Provide the (X, Y) coordinate of the cell's center where the given text is located.  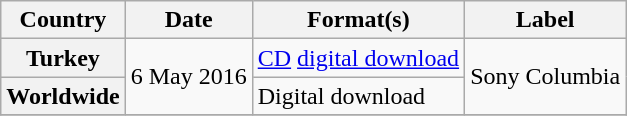
CD digital download (358, 58)
Label (546, 20)
Date (188, 20)
Country (63, 20)
Turkey (63, 58)
6 May 2016 (188, 77)
Worldwide (63, 96)
Format(s) (358, 20)
Digital download (358, 96)
Sony Columbia (546, 77)
